Capture the cell that displays the provided text and extract its [x, y] central coordinate. 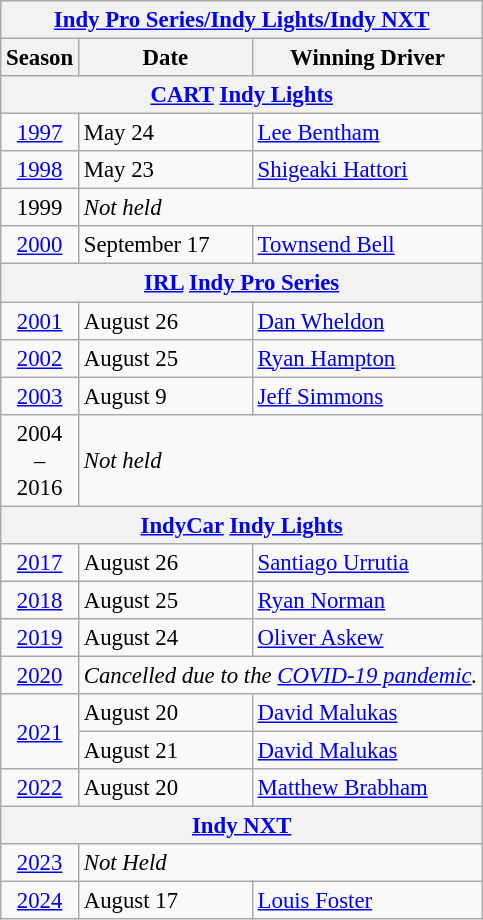
Season [40, 58]
1998 [40, 170]
September 17 [165, 245]
Santiago Urrutia [367, 563]
2020 [40, 675]
IndyCar Indy Lights [242, 525]
Ryan Hampton [367, 358]
Ryan Norman [367, 600]
2019 [40, 638]
CART Indy Lights [242, 95]
2002 [40, 358]
2023 [40, 863]
IRL Indy Pro Series [242, 283]
1999 [40, 208]
Townsend Bell [367, 245]
Oliver Askew [367, 638]
August 24 [165, 638]
Jeff Simmons [367, 396]
Shigeaki Hattori [367, 170]
2004–2016 [40, 460]
2022 [40, 788]
Lee Bentham [367, 133]
August 21 [165, 751]
Winning Driver [367, 58]
2021 [40, 732]
May 24 [165, 133]
2017 [40, 563]
2001 [40, 321]
August 9 [165, 396]
2018 [40, 600]
Not Held [280, 863]
Indy Pro Series/Indy Lights/Indy NXT [242, 20]
Date [165, 58]
Indy NXT [242, 826]
2024 [40, 901]
2003 [40, 396]
2000 [40, 245]
1997 [40, 133]
Louis Foster [367, 901]
Matthew Brabham [367, 788]
Cancelled due to the COVID-19 pandemic. [280, 675]
August 17 [165, 901]
May 23 [165, 170]
Dan Wheldon [367, 321]
